Output the (x, y) coordinate of the center of the cell containing the given text.  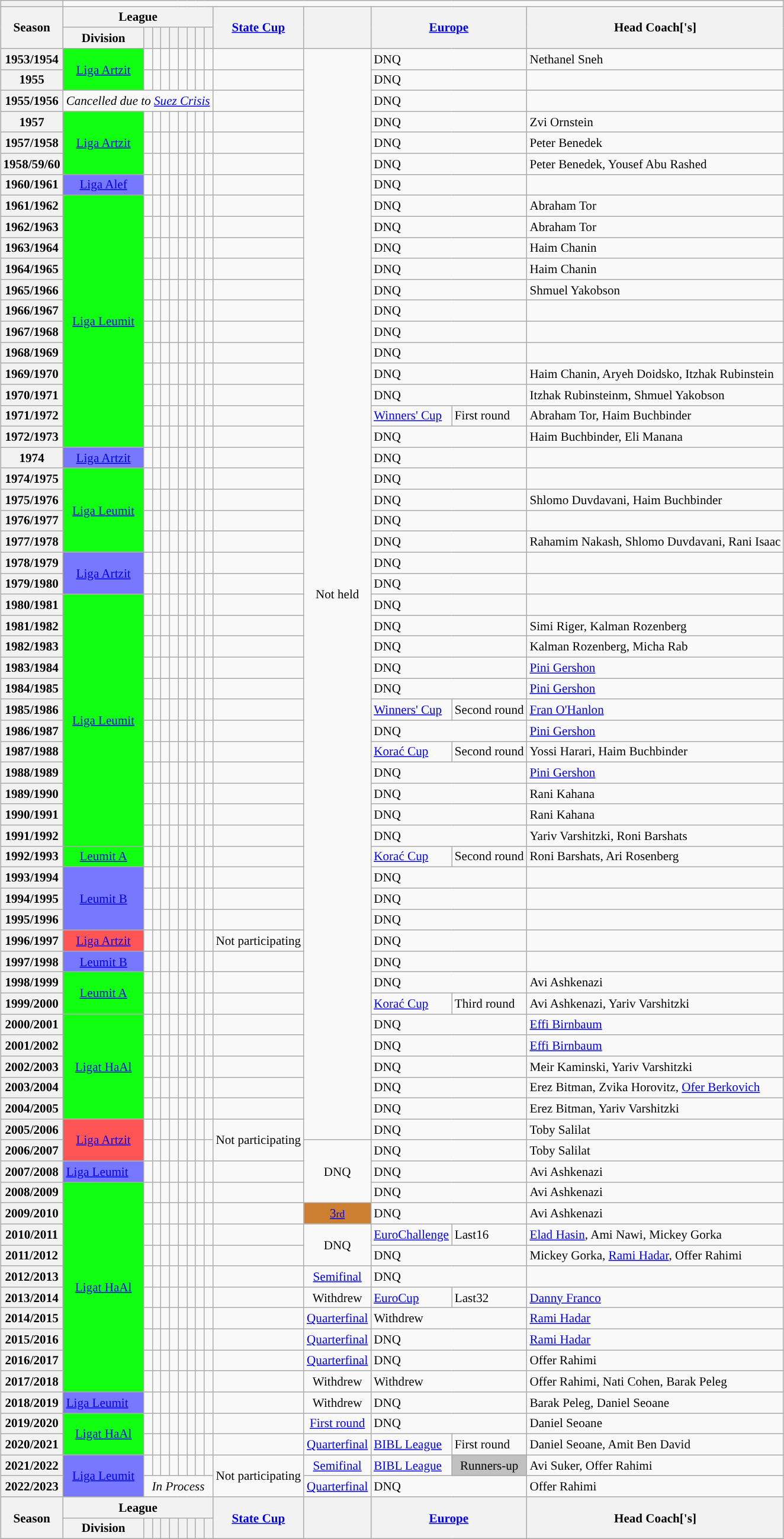
Zvi Ornstein (656, 122)
Last32 (489, 1297)
2011/2012 (32, 1256)
1979/1980 (32, 584)
Cancelled due to Suez Crisis (139, 101)
Erez Bitman, Yariv Varshitzki (656, 1108)
1961/1962 (32, 206)
1953/1954 (32, 59)
2002/2003 (32, 1066)
2012/2013 (32, 1276)
2021/2022 (32, 1466)
1963/1964 (32, 248)
1988/1989 (32, 772)
1982/1983 (32, 647)
1966/1967 (32, 310)
2016/2017 (32, 1360)
2022/2023 (32, 1486)
2003/2004 (32, 1088)
2009/2010 (32, 1213)
1960/1961 (32, 185)
1978/1979 (32, 563)
1964/1965 (32, 269)
1974 (32, 457)
Offer Rahimi, Nati Cohen, Barak Peleg (656, 1381)
1983/1984 (32, 667)
2006/2007 (32, 1150)
2004/2005 (32, 1108)
1965/1966 (32, 289)
Roni Barshats, Ari Rosenberg (656, 857)
1967/1968 (32, 332)
Kalman Rozenberg, Micha Rab (656, 647)
Rahamim Nakash, Shlomo Duvdavani, Rani Isaac (656, 541)
1994/1995 (32, 898)
Shmuel Yakobson (656, 289)
2010/2011 (32, 1235)
1958/59/60 (32, 163)
1998/1999 (32, 982)
2015/2016 (32, 1339)
1999/2000 (32, 1003)
Danny Franco (656, 1297)
EuroChallenge (411, 1235)
Not held (338, 595)
Runners-up (489, 1466)
In Process (179, 1486)
2000/2001 (32, 1025)
Avi Suker, Offer Rahimi (656, 1466)
1975/1976 (32, 500)
1991/1992 (32, 835)
1986/1987 (32, 731)
1984/1985 (32, 688)
Haim Buchbinder, Eli Manana (656, 436)
2013/2014 (32, 1297)
1977/1978 (32, 541)
Nethanel Sneh (656, 59)
Erez Bitman, Zvika Horovitz, Ofer Berkovich (656, 1088)
1969/1970 (32, 373)
2008/2009 (32, 1192)
Itzhak Rubinsteinm, Shmuel Yakobson (656, 395)
1987/1988 (32, 751)
1976/1977 (32, 520)
Meir Kaminski, Yariv Varshitzki (656, 1066)
1990/1991 (32, 814)
1996/1997 (32, 941)
Abraham Tor, Haim Buchbinder (656, 416)
1957 (32, 122)
1980/1981 (32, 604)
1992/1993 (32, 857)
Barak Peleg, Daniel Seoane (656, 1403)
Peter Benedek (656, 142)
2020/2021 (32, 1444)
Daniel Seoane (656, 1423)
1993/1994 (32, 878)
1974/1975 (32, 479)
1971/1972 (32, 416)
2018/2019 (32, 1403)
2005/2006 (32, 1129)
Liga Alef (104, 185)
Third round (489, 1003)
Yossi Harari, Haim Buchbinder (656, 751)
1970/1971 (32, 395)
Avi Ashkenazi, Yariv Varshitzki (656, 1003)
1985/1986 (32, 710)
1962/1963 (32, 226)
Fran O'Hanlon (656, 710)
1997/1998 (32, 961)
1989/1990 (32, 794)
Mickey Gorka, Rami Hadar, Offer Rahimi (656, 1256)
1957/1958 (32, 142)
Simi Riger, Kalman Rozenberg (656, 626)
1955/1956 (32, 101)
2001/2002 (32, 1045)
Daniel Seoane, Amit Ben David (656, 1444)
1972/1973 (32, 436)
2014/2015 (32, 1319)
Shlomo Duvdavani, Haim Buchbinder (656, 500)
1981/1982 (32, 626)
2007/2008 (32, 1172)
3rd (338, 1213)
Haim Chanin, Aryeh Doidsko, Itzhak Rubinstein (656, 373)
Last16 (489, 1235)
Yariv Varshitzki, Roni Barshats (656, 835)
1968/1969 (32, 353)
2017/2018 (32, 1381)
Elad Hasin, Ami Nawi, Mickey Gorka (656, 1235)
1955 (32, 79)
1995/1996 (32, 919)
EuroCup (411, 1297)
Peter Benedek, Yousef Abu Rashed (656, 163)
2019/2020 (32, 1423)
